Identify which cell holds the provided text, then report its (X, Y) central coordinate. 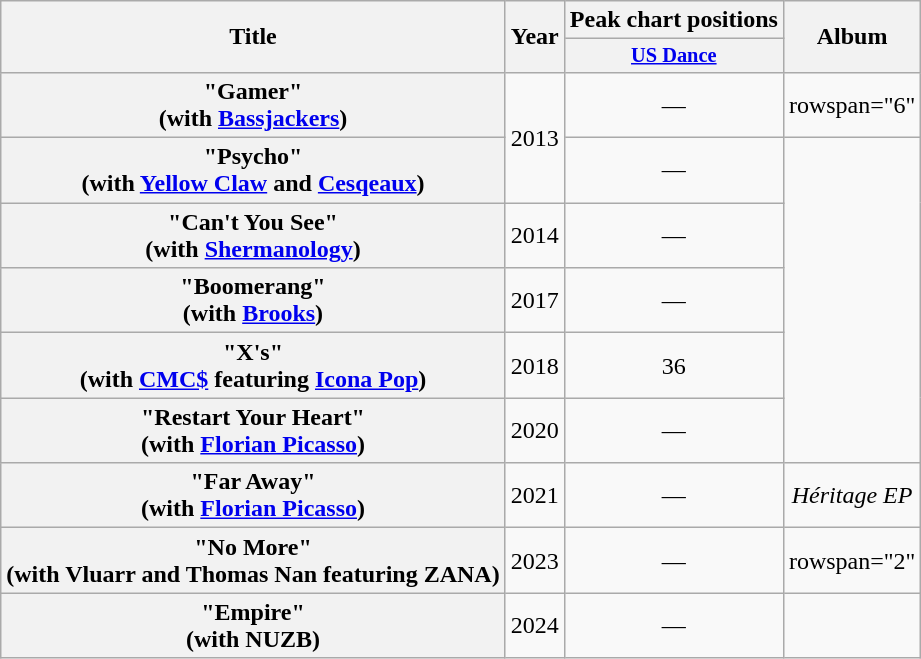
"Restart Your Heart" (with Florian Picasso) (253, 430)
"Boomerang"(with Brooks) (253, 300)
rowspan="2" (852, 560)
Peak chart positions (674, 20)
2017 (534, 300)
2023 (534, 560)
2018 (534, 366)
"Gamer"(with Bassjackers) (253, 104)
Héritage EP (852, 496)
"Can't You See"(with Shermanology) (253, 236)
"Psycho"(with Yellow Claw and Cesqeaux) (253, 170)
rowspan="6" (852, 104)
Year (534, 37)
2024 (534, 626)
2014 (534, 236)
2013 (534, 137)
US Dance (674, 56)
"X's" (with CMC$ featuring Icona Pop) (253, 366)
Title (253, 37)
2020 (534, 430)
"Far Away" (with Florian Picasso) (253, 496)
Album (852, 37)
"No More" (with Vluarr and Thomas Nan featuring ZANA) (253, 560)
2021 (534, 496)
36 (674, 366)
"Empire" (with NUZB) (253, 626)
